Identify which cell holds the provided text, then report its (x, y) central coordinate. 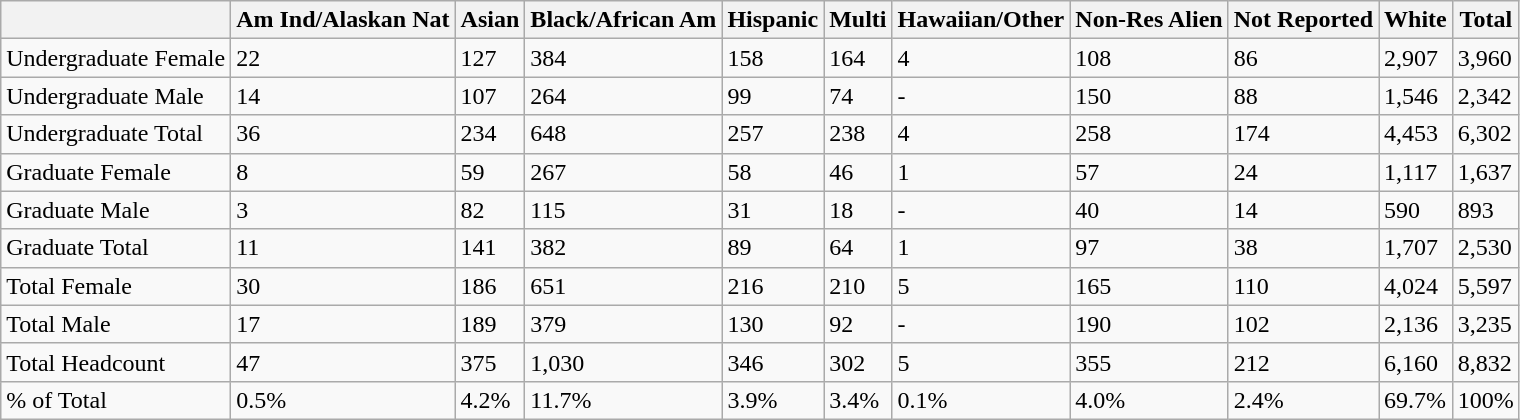
11 (343, 248)
8 (343, 172)
Total Headcount (116, 362)
127 (490, 58)
30 (343, 286)
1,117 (1416, 172)
100% (1486, 400)
379 (624, 324)
5,597 (1486, 286)
150 (1149, 96)
40 (1149, 210)
4.0% (1149, 400)
18 (858, 210)
2.4% (1303, 400)
267 (624, 172)
59 (490, 172)
74 (858, 96)
264 (624, 96)
99 (773, 96)
97 (1149, 248)
Hawaiian/Other (981, 20)
58 (773, 172)
257 (773, 134)
64 (858, 248)
Am Ind/Alaskan Nat (343, 20)
165 (1149, 286)
164 (858, 58)
110 (1303, 286)
Undergraduate Female (116, 58)
355 (1149, 362)
115 (624, 210)
0.5% (343, 400)
158 (773, 58)
3 (343, 210)
89 (773, 248)
384 (624, 58)
2,342 (1486, 96)
36 (343, 134)
3,960 (1486, 58)
141 (490, 248)
17 (343, 324)
108 (1149, 58)
2,530 (1486, 248)
88 (1303, 96)
57 (1149, 172)
Undergraduate Male (116, 96)
24 (1303, 172)
1,637 (1486, 172)
648 (624, 134)
238 (858, 134)
82 (490, 210)
2,907 (1416, 58)
102 (1303, 324)
216 (773, 286)
1,707 (1416, 248)
46 (858, 172)
2,136 (1416, 324)
Graduate Total (116, 248)
Undergraduate Total (116, 134)
375 (490, 362)
Not Reported (1303, 20)
Graduate Male (116, 210)
1,546 (1416, 96)
8,832 (1486, 362)
Non-Res Alien (1149, 20)
258 (1149, 134)
69.7% (1416, 400)
Black/African Am (624, 20)
130 (773, 324)
Multi (858, 20)
47 (343, 362)
4,453 (1416, 134)
6,302 (1486, 134)
6,160 (1416, 362)
190 (1149, 324)
590 (1416, 210)
382 (624, 248)
107 (490, 96)
Total Female (116, 286)
86 (1303, 58)
3,235 (1486, 324)
38 (1303, 248)
0.1% (981, 400)
1,030 (624, 362)
Asian (490, 20)
210 (858, 286)
Graduate Female (116, 172)
4.2% (490, 400)
22 (343, 58)
234 (490, 134)
11.7% (624, 400)
Hispanic (773, 20)
Total (1486, 20)
4,024 (1416, 286)
% of Total (116, 400)
3.9% (773, 400)
Total Male (116, 324)
302 (858, 362)
212 (1303, 362)
893 (1486, 210)
174 (1303, 134)
92 (858, 324)
651 (624, 286)
3.4% (858, 400)
346 (773, 362)
189 (490, 324)
186 (490, 286)
White (1416, 20)
31 (773, 210)
